Extract the (x, y) coordinate from the center of the cell holding the provided text.  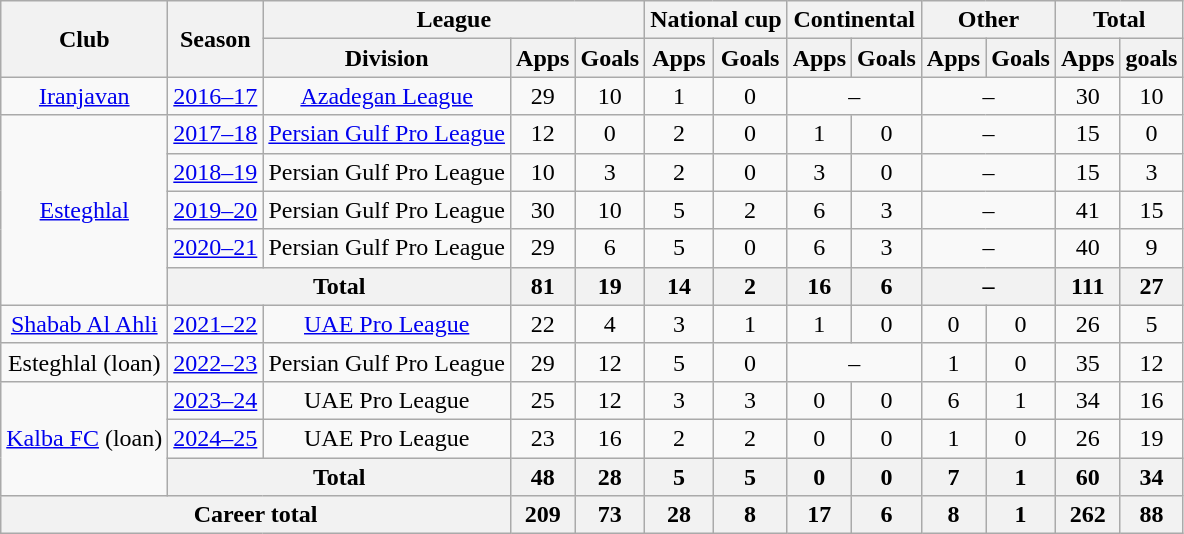
Esteghlal (loan) (84, 362)
Career total (256, 515)
2022–23 (216, 362)
Esteghlal (84, 210)
23 (543, 438)
2020–21 (216, 248)
40 (1087, 248)
Season (216, 39)
262 (1087, 515)
17 (819, 515)
goals (1152, 58)
2018–19 (216, 172)
14 (679, 286)
Continental (854, 20)
League (454, 20)
48 (543, 477)
7 (953, 477)
Division (387, 58)
73 (610, 515)
88 (1152, 515)
2023–24 (216, 400)
2016–17 (216, 96)
9 (1152, 248)
22 (543, 324)
Azadegan League (387, 96)
209 (543, 515)
2024–25 (216, 438)
2021–22 (216, 324)
Iranjavan (84, 96)
Other (988, 20)
111 (1087, 286)
35 (1087, 362)
81 (543, 286)
41 (1087, 210)
Club (84, 39)
2019–20 (216, 210)
25 (543, 400)
Shabab Al Ahli (84, 324)
4 (610, 324)
27 (1152, 286)
Kalba FC (loan) (84, 438)
2017–18 (216, 134)
60 (1087, 477)
National cup (716, 20)
